Find where the given text appears and provide that cell's center as (X, Y) coordinate. 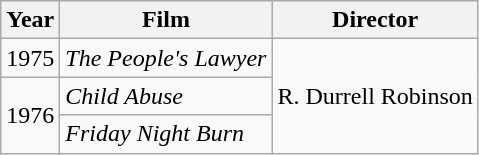
R. Durrell Robinson (375, 96)
Film (166, 20)
The People's Lawyer (166, 58)
Child Abuse (166, 96)
Year (30, 20)
1976 (30, 115)
1975 (30, 58)
Friday Night Burn (166, 134)
Director (375, 20)
